Extract the (X, Y) coordinate from the center of the cell holding the provided text.  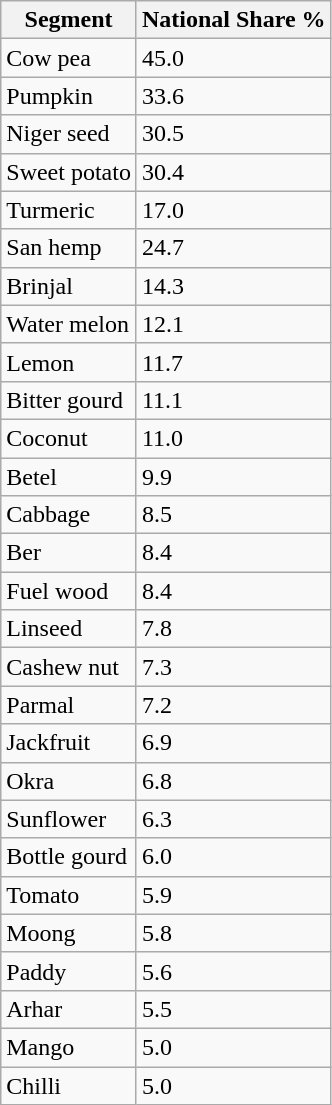
San hemp (69, 248)
Fuel wood (69, 591)
Brinjal (69, 286)
7.8 (234, 629)
Coconut (69, 438)
5.8 (234, 933)
5.9 (234, 895)
Moong (69, 933)
Linseed (69, 629)
33.6 (234, 96)
Ber (69, 553)
9.9 (234, 477)
Cow pea (69, 58)
Cabbage (69, 515)
National Share % (234, 20)
5.5 (234, 1009)
Water melon (69, 324)
6.3 (234, 819)
Paddy (69, 971)
Sunflower (69, 819)
6.9 (234, 743)
Bottle gourd (69, 857)
Pumpkin (69, 96)
45.0 (234, 58)
5.6 (234, 971)
14.3 (234, 286)
11.0 (234, 438)
Mango (69, 1047)
30.5 (234, 134)
Betel (69, 477)
Sweet potato (69, 172)
Lemon (69, 362)
24.7 (234, 248)
11.1 (234, 400)
Niger seed (69, 134)
6.8 (234, 781)
6.0 (234, 857)
Arhar (69, 1009)
11.7 (234, 362)
Turmeric (69, 210)
Segment (69, 20)
7.3 (234, 667)
Jackfruit (69, 743)
Tomato (69, 895)
Okra (69, 781)
8.5 (234, 515)
7.2 (234, 705)
Cashew nut (69, 667)
Parmal (69, 705)
Chilli (69, 1085)
Bitter gourd (69, 400)
12.1 (234, 324)
30.4 (234, 172)
17.0 (234, 210)
